Detect which cell encompasses the target text, then output its [X, Y] center coordinate. 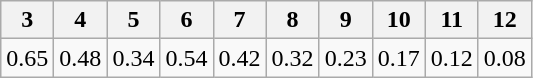
0.54 [186, 58]
0.08 [504, 58]
10 [398, 20]
0.32 [292, 58]
5 [134, 20]
11 [452, 20]
7 [240, 20]
0.65 [28, 58]
0.12 [452, 58]
6 [186, 20]
0.23 [346, 58]
0.34 [134, 58]
3 [28, 20]
12 [504, 20]
0.48 [80, 58]
4 [80, 20]
9 [346, 20]
8 [292, 20]
0.17 [398, 58]
0.42 [240, 58]
